Provide the (x, y) coordinate of the cell's center where the given text is located.  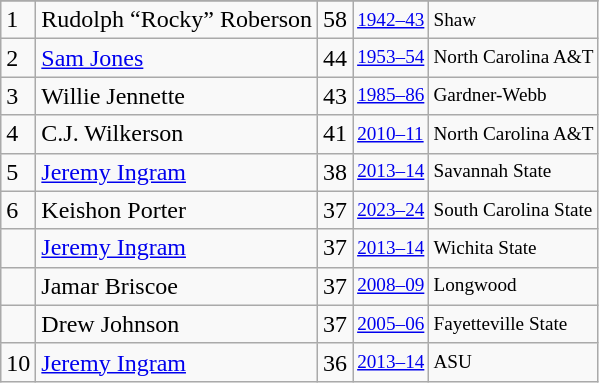
58 (336, 20)
1985–86 (391, 96)
Fayetteville State (514, 324)
Rudolph “Rocky” Roberson (177, 20)
Gardner-Webb (514, 96)
6 (18, 210)
1942–43 (391, 20)
1953–54 (391, 58)
4 (18, 134)
Jamar Briscoe (177, 286)
South Carolina State (514, 210)
10 (18, 362)
2023–24 (391, 210)
38 (336, 172)
1 (18, 20)
ASU (514, 362)
2005–06 (391, 324)
36 (336, 362)
Keishon Porter (177, 210)
Shaw (514, 20)
43 (336, 96)
Drew Johnson (177, 324)
2008–09 (391, 286)
3 (18, 96)
5 (18, 172)
Savannah State (514, 172)
Longwood (514, 286)
Sam Jones (177, 58)
44 (336, 58)
C.J. Wilkerson (177, 134)
Willie Jennette (177, 96)
41 (336, 134)
2 (18, 58)
Wichita State (514, 248)
2010–11 (391, 134)
